Identify which cell holds the provided text, then report its [x, y] central coordinate. 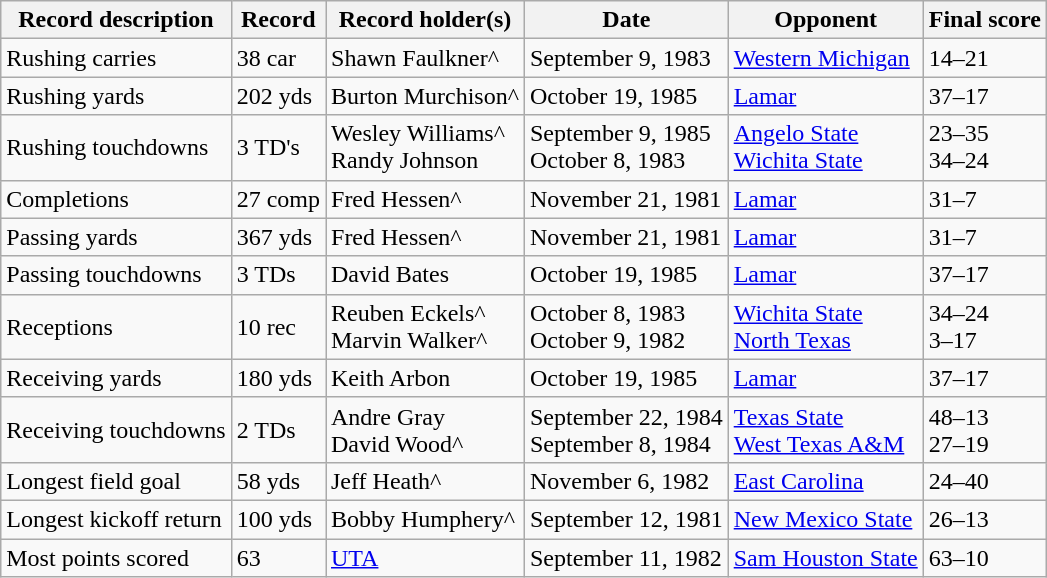
September 22, 1984September 8, 1984 [626, 430]
September 11, 1982 [626, 557]
October 8, 1983 October 9, 1982 [626, 326]
New Mexico State [826, 519]
Rushing yards [116, 96]
Longest kickoff return [116, 519]
Completions [116, 199]
2 TDs [278, 430]
3 TD's [278, 148]
38 car [278, 58]
14–21 [984, 58]
UTA [426, 557]
Date [626, 20]
Jeff Heath^ [426, 481]
Opponent [826, 20]
202 yds [278, 96]
Shawn Faulkner^ [426, 58]
48–1327–19 [984, 430]
3 TDs [278, 275]
Record holder(s) [426, 20]
63–10 [984, 557]
Wichita State North Texas [826, 326]
58 yds [278, 481]
23–3534–24 [984, 148]
Angelo State Wichita State [826, 148]
November 6, 1982 [626, 481]
Reuben Eckels^Marvin Walker^ [426, 326]
East Carolina [826, 481]
Western Michigan [826, 58]
24–40 [984, 481]
Passing touchdowns [116, 275]
Final score [984, 20]
Burton Murchison^ [426, 96]
Most points scored [116, 557]
Record description [116, 20]
Keith Arbon [426, 378]
34–243–17 [984, 326]
Rushing carries [116, 58]
10 rec [278, 326]
Receiving touchdowns [116, 430]
September 12, 1981 [626, 519]
Sam Houston State [826, 557]
Passing yards [116, 237]
Receptions [116, 326]
Receiving yards [116, 378]
Texas State West Texas A&M [826, 430]
Rushing touchdowns [116, 148]
David Bates [426, 275]
September 9, 1985October 8, 1983 [626, 148]
September 9, 1983 [626, 58]
Longest field goal [116, 481]
63 [278, 557]
Bobby Humphery^ [426, 519]
27 comp [278, 199]
26–13 [984, 519]
100 yds [278, 519]
Record [278, 20]
367 yds [278, 237]
180 yds [278, 378]
Wesley Williams^Randy Johnson [426, 148]
Andre GrayDavid Wood^ [426, 430]
